Locate the cell with the specified text and output its (X, Y) center coordinate. 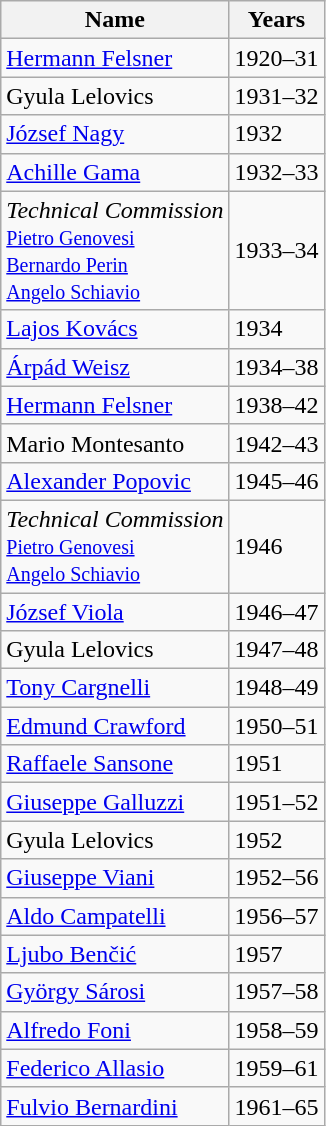
Mario Montesanto (115, 443)
József Nagy (115, 134)
Ljubo Benčić (115, 954)
1950–51 (276, 726)
József Viola (115, 611)
1938–42 (276, 405)
Árpád Weisz (115, 367)
1932 (276, 134)
Technical CommissionPietro GenovesiAngelo Schiavio (115, 546)
1931–32 (276, 96)
Federico Allasio (115, 1068)
1920–31 (276, 58)
Technical CommissionPietro GenovesiBernardo PerinAngelo Schiavio (115, 250)
1933–34 (276, 250)
Giuseppe Viani (115, 878)
Achille Gama (115, 172)
Years (276, 20)
1942–43 (276, 443)
1948–49 (276, 688)
1957–58 (276, 992)
1952 (276, 840)
1934–38 (276, 367)
Alfredo Foni (115, 1030)
1946–47 (276, 611)
1956–57 (276, 916)
1951–52 (276, 802)
György Sárosi (115, 992)
Raffaele Sansone (115, 764)
Edmund Crawford (115, 726)
1951 (276, 764)
1959–61 (276, 1068)
Alexander Popovic (115, 481)
1946 (276, 546)
1958–59 (276, 1030)
Tony Cargnelli (115, 688)
Aldo Campatelli (115, 916)
Name (115, 20)
Fulvio Bernardini (115, 1106)
1957 (276, 954)
1947–48 (276, 650)
Giuseppe Galluzzi (115, 802)
1932–33 (276, 172)
1961–65 (276, 1106)
1934 (276, 329)
1945–46 (276, 481)
1952–56 (276, 878)
Lajos Kovács (115, 329)
